Provide the (x, y) coordinate of the cell's center where the given text is located.  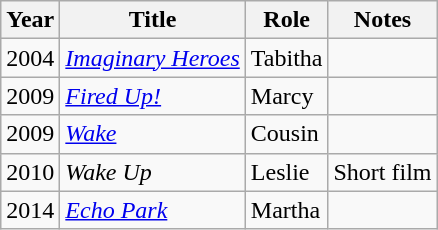
Fired Up! (152, 96)
Title (152, 20)
Wake Up (152, 172)
Year (30, 20)
Notes (382, 20)
Marcy (286, 96)
2014 (30, 210)
Wake (152, 134)
Leslie (286, 172)
Short film (382, 172)
Martha (286, 210)
Tabitha (286, 58)
Role (286, 20)
Echo Park (152, 210)
Imaginary Heroes (152, 58)
2004 (30, 58)
2010 (30, 172)
Cousin (286, 134)
